Return (X, Y) of the center of cell containing provided text 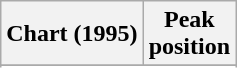
Peakposition (189, 34)
Chart (1995) (72, 34)
